Return [x, y] of the center of cell containing provided text 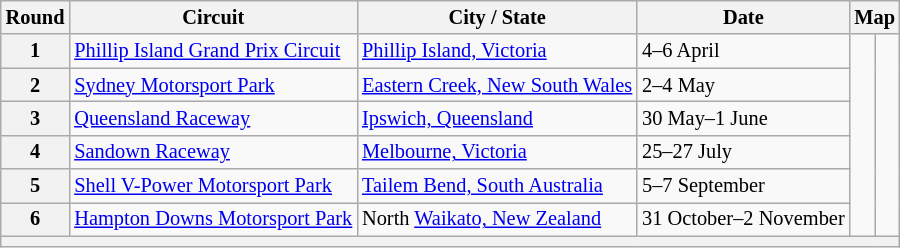
Queensland Raceway [213, 118]
3 [36, 118]
Melbourne, Victoria [497, 152]
4–6 April [743, 51]
5–7 September [743, 186]
30 May–1 June [743, 118]
1 [36, 51]
Round [36, 17]
25–27 July [743, 152]
Eastern Creek, New South Wales [497, 85]
Hampton Downs Motorsport Park [213, 219]
Date [743, 17]
4 [36, 152]
North Waikato, New Zealand [497, 219]
City / State [497, 17]
Circuit [213, 17]
31 October–2 November [743, 219]
Sandown Raceway [213, 152]
Phillip Island, Victoria [497, 51]
2–4 May [743, 85]
6 [36, 219]
Phillip Island Grand Prix Circuit [213, 51]
Tailem Bend, South Australia [497, 186]
2 [36, 85]
Shell V-Power Motorsport Park [213, 186]
Ipswich, Queensland [497, 118]
5 [36, 186]
Map [875, 17]
Sydney Motorsport Park [213, 85]
